Return the (x, y) coordinate for the center point of the cell that contains the specified text.  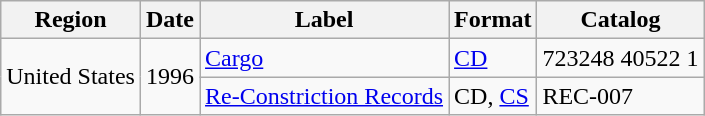
Cargo (324, 58)
Format (493, 20)
Catalog (620, 20)
Label (324, 20)
1996 (170, 77)
Date (170, 20)
CD (493, 58)
Region (71, 20)
Re-Constriction Records (324, 96)
723248 40522 1 (620, 58)
United States (71, 77)
REC-007 (620, 96)
CD, CS (493, 96)
